Provide the (x, y) coordinate of the cell's center where the given text is located.  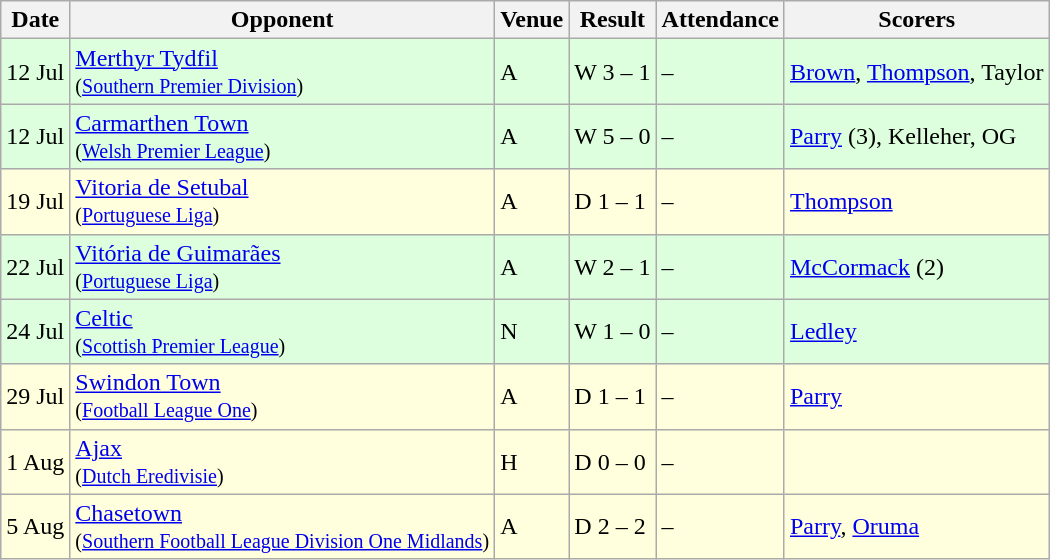
1 Aug (36, 462)
Result (612, 20)
Venue (532, 20)
22 Jul (36, 266)
29 Jul (36, 396)
D 0 – 0 (612, 462)
W 2 – 1 (612, 266)
Swindon Town(Football League One) (282, 396)
N (532, 332)
Chasetown(Southern Football League Division One Midlands) (282, 526)
19 Jul (36, 202)
D 2 – 2 (612, 526)
Opponent (282, 20)
Attendance (720, 20)
Parry (3), Kelleher, OG (916, 136)
Celtic(Scottish Premier League) (282, 332)
Date (36, 20)
Scorers (916, 20)
Parry, Oruma (916, 526)
Vitória de Guimarães(Portuguese Liga) (282, 266)
24 Jul (36, 332)
H (532, 462)
Parry (916, 396)
Thompson (916, 202)
Ajax(Dutch Eredivisie) (282, 462)
Carmarthen Town(Welsh Premier League) (282, 136)
McCormack (2) (916, 266)
5 Aug (36, 526)
Merthyr Tydfil(Southern Premier Division) (282, 72)
Brown, Thompson, Taylor (916, 72)
Ledley (916, 332)
W 1 – 0 (612, 332)
W 3 – 1 (612, 72)
Vitoria de Setubal(Portuguese Liga) (282, 202)
W 5 – 0 (612, 136)
